From the cell containing the given text, extract its center point as (x, y) coordinate. 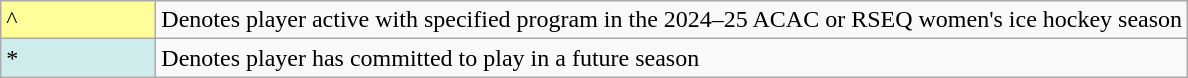
* (78, 58)
^ (78, 20)
Denotes player has committed to play in a future season (672, 58)
Denotes player active with specified program in the 2024–25 ACAC or RSEQ women's ice hockey season (672, 20)
